Output the [X, Y] coordinate of the center of the cell containing the given text.  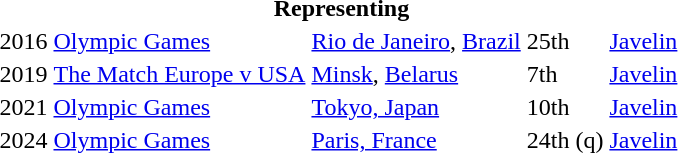
25th [565, 41]
Tokyo, Japan [416, 107]
Rio de Janeiro, Brazil [416, 41]
The Match Europe v USA [180, 74]
10th [565, 107]
Minsk, Belarus [416, 74]
7th [565, 74]
